Search for the cell housing the specified text and yield its (x, y) center coordinate. 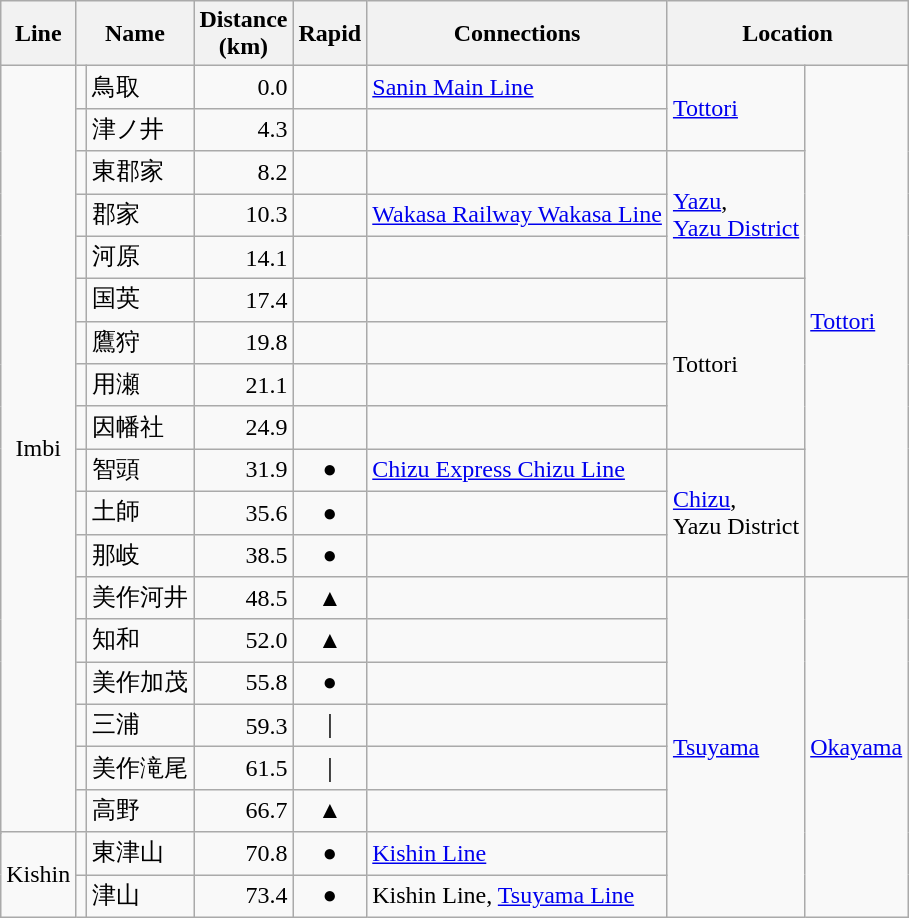
70.8 (244, 854)
10.3 (244, 216)
Kishin Line (518, 854)
河原 (140, 258)
美作河井 (140, 598)
東郡家 (140, 172)
国英 (140, 300)
東津山 (140, 854)
Wakasa Railway Wakasa Line (518, 216)
0.0 (244, 88)
61.5 (244, 768)
8.2 (244, 172)
17.4 (244, 300)
31.9 (244, 470)
知和 (140, 640)
55.8 (244, 684)
美作滝尾 (140, 768)
津山 (140, 896)
59.3 (244, 726)
那岐 (140, 556)
Tsuyama (736, 747)
48.5 (244, 598)
35.6 (244, 512)
土師 (140, 512)
三浦 (140, 726)
Chizu Express Chizu Line (518, 470)
14.1 (244, 258)
Name (135, 34)
19.8 (244, 342)
Rapid (330, 34)
鷹狩 (140, 342)
Connections (518, 34)
4.3 (244, 130)
52.0 (244, 640)
Sanin Main Line (518, 88)
因幡社 (140, 428)
Location (787, 34)
津ノ井 (140, 130)
38.5 (244, 556)
Yazu,Yazu District (736, 215)
66.7 (244, 810)
鳥取 (140, 88)
Distance(km) (244, 34)
Line (38, 34)
Imbi (38, 449)
智頭 (140, 470)
24.9 (244, 428)
73.4 (244, 896)
用瀬 (140, 386)
21.1 (244, 386)
Kishin (38, 874)
Kishin Line, Tsuyama Line (518, 896)
高野 (140, 810)
Chizu,Yazu District (736, 513)
郡家 (140, 216)
Okayama (856, 747)
美作加茂 (140, 684)
